Find where the given text appears and provide that cell's center as [X, Y] coordinate. 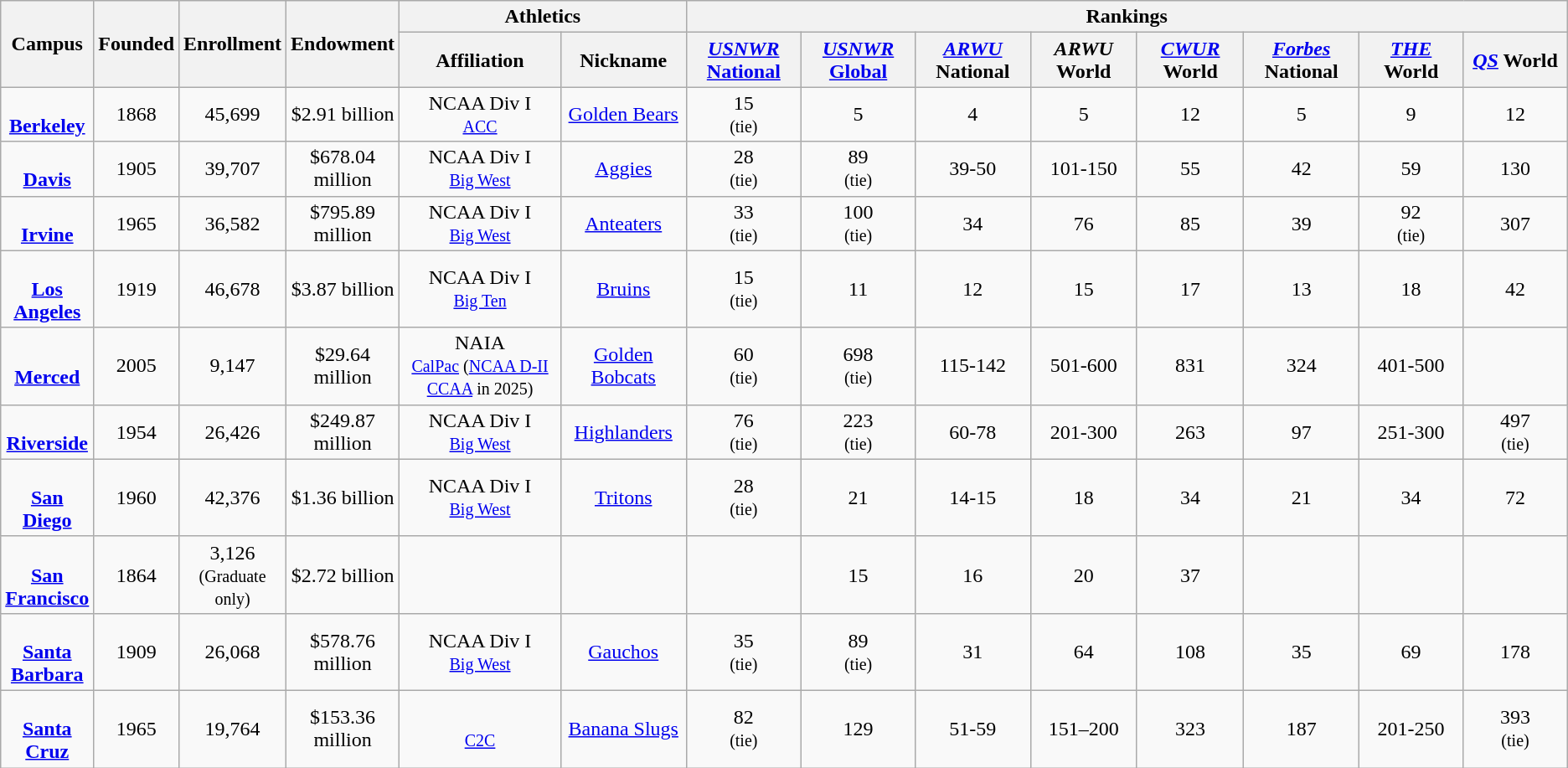
Nickname [623, 60]
$678.04 million [343, 169]
115-142 [973, 366]
Golden Bears [623, 114]
Enrollment [233, 44]
Founded [137, 44]
Rankings [1127, 17]
9 [1411, 114]
92(tie) [1411, 223]
$153.36 million [343, 729]
Santa Cruz [47, 729]
NCAA Div IBig Ten [481, 289]
69 [1411, 652]
263 [1189, 432]
Tritons [623, 497]
39 [1302, 223]
C2C [481, 729]
26,426 [233, 432]
76(tie) [744, 432]
Gauchos [623, 652]
501-600 [1084, 366]
201-250 [1411, 729]
201-300 [1084, 432]
698(tie) [859, 366]
1960 [137, 497]
Forbes National [1302, 60]
60-78 [973, 432]
13 [1302, 289]
1868 [137, 114]
THE World [1411, 60]
Campus [47, 44]
$249.87 million [343, 432]
100(tie) [859, 223]
17 [1189, 289]
82(tie) [744, 729]
3,126(Graduate only) [233, 575]
16 [973, 575]
1954 [137, 432]
$578.76 million [343, 652]
223(tie) [859, 432]
187 [1302, 729]
Irvine [47, 223]
129 [859, 729]
1905 [137, 169]
101-150 [1084, 169]
19,764 [233, 729]
ARWU World [1084, 60]
46,678 [233, 289]
59 [1411, 169]
1909 [137, 652]
USNWR Global [859, 60]
324 [1302, 366]
Athletics [543, 17]
Highlanders [623, 432]
Davis [47, 169]
$2.91 billion [343, 114]
Merced [47, 366]
76 [1084, 223]
97 [1302, 432]
Berkeley [47, 114]
55 [1189, 169]
251-300 [1411, 432]
85 [1189, 223]
36,582 [233, 223]
1919 [137, 289]
20 [1084, 575]
72 [1515, 497]
$1.36 billion [343, 497]
San Diego [47, 497]
130 [1515, 169]
Affiliation [481, 60]
831 [1189, 366]
ARWU National [973, 60]
$29.64 million [343, 366]
Los Angeles [47, 289]
Anteaters [623, 223]
64 [1084, 652]
2005 [137, 366]
39,707 [233, 169]
151–200 [1084, 729]
Santa Barbara [47, 652]
9,147 [233, 366]
CWUR World [1189, 60]
323 [1189, 729]
NCAA Div IACC [481, 114]
4 [973, 114]
393(tie) [1515, 729]
Bruins [623, 289]
33(tie) [744, 223]
14-15 [973, 497]
Endowment [343, 44]
1864 [137, 575]
35 [1302, 652]
San Francisco [47, 575]
$795.89 million [343, 223]
NAIACalPac (NCAA D-II CCAA in 2025) [481, 366]
42,376 [233, 497]
39-50 [973, 169]
307 [1515, 223]
35(tie) [744, 652]
QS World [1515, 60]
$3.87 billion [343, 289]
60(tie) [744, 366]
Golden Bobcats [623, 366]
178 [1515, 652]
Riverside [47, 432]
$2.72 billion [343, 575]
USNWR National [744, 60]
45,699 [233, 114]
51-59 [973, 729]
497(tie) [1515, 432]
108 [1189, 652]
Banana Slugs [623, 729]
26,068 [233, 652]
401-500 [1411, 366]
37 [1189, 575]
Aggies [623, 169]
11 [859, 289]
31 [973, 652]
